Pinpoint the cell where the given text exists, returning its [x, y] midpoint coordinate. 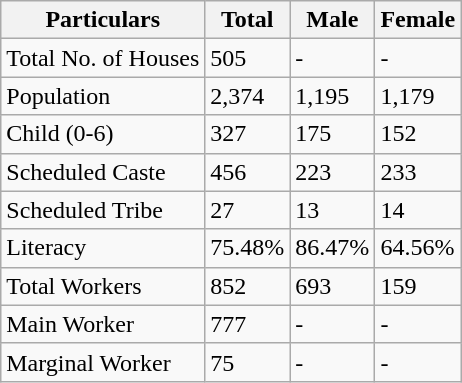
Total Workers [103, 286]
75 [248, 362]
456 [248, 172]
2,374 [248, 96]
64.56% [418, 248]
Total [248, 20]
Literacy [103, 248]
14 [418, 210]
159 [418, 286]
Child (0-6) [103, 134]
152 [418, 134]
86.47% [332, 248]
233 [418, 172]
Scheduled Tribe [103, 210]
Female [418, 20]
Marginal Worker [103, 362]
Population [103, 96]
Male [332, 20]
505 [248, 58]
223 [332, 172]
693 [332, 286]
777 [248, 324]
1,195 [332, 96]
27 [248, 210]
13 [332, 210]
327 [248, 134]
175 [332, 134]
Main Worker [103, 324]
Particulars [103, 20]
75.48% [248, 248]
Scheduled Caste [103, 172]
1,179 [418, 96]
Total No. of Houses [103, 58]
852 [248, 286]
